Return (X, Y) of the center of cell containing provided text 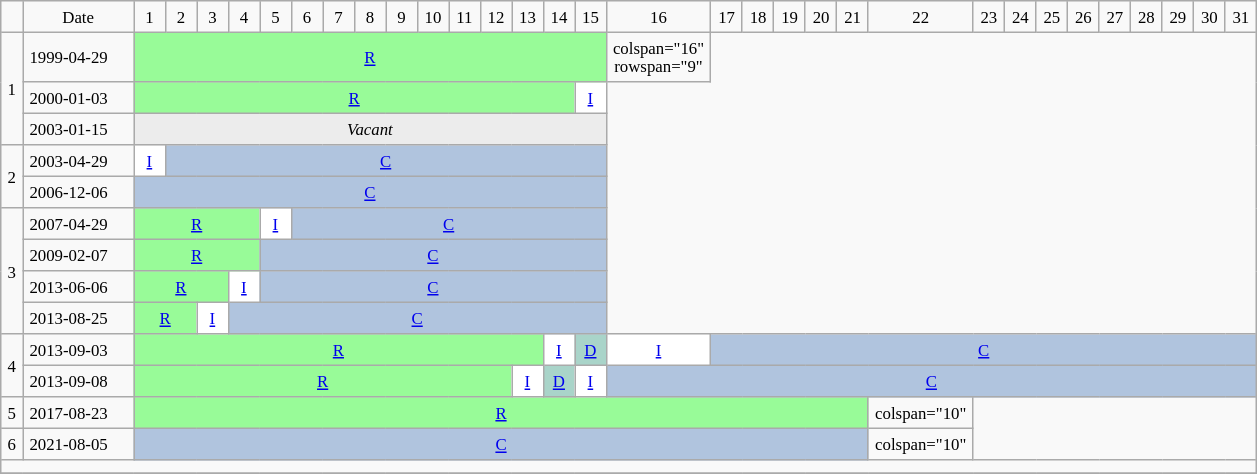
16 (658, 17)
2007-04-29 (78, 224)
12 (496, 17)
8 (370, 17)
15 (591, 17)
10 (433, 17)
2013-08-25 (78, 318)
1999-04-29 (78, 57)
20 (821, 17)
2003-04-29 (78, 161)
9 (402, 17)
30 (1210, 17)
2006-12-06 (78, 192)
26 (1084, 17)
2021-08-05 (78, 444)
Vacant (370, 129)
18 (758, 17)
colspan="16" rowspan="9" (658, 57)
22 (920, 17)
13 (528, 17)
17 (727, 17)
2013-09-08 (78, 381)
29 (1178, 17)
2013-09-03 (78, 350)
11 (465, 17)
14 (559, 17)
28 (1147, 17)
19 (790, 17)
7 (339, 17)
21 (853, 17)
Date (78, 17)
2009-02-07 (78, 255)
2000-01-03 (78, 98)
2013-06-06 (78, 287)
23 (989, 17)
2017-08-23 (78, 413)
25 (1052, 17)
31 (1241, 17)
27 (1115, 17)
2003-01-15 (78, 129)
24 (1021, 17)
